Capture the cell that displays the provided text and extract its [X, Y] central coordinate. 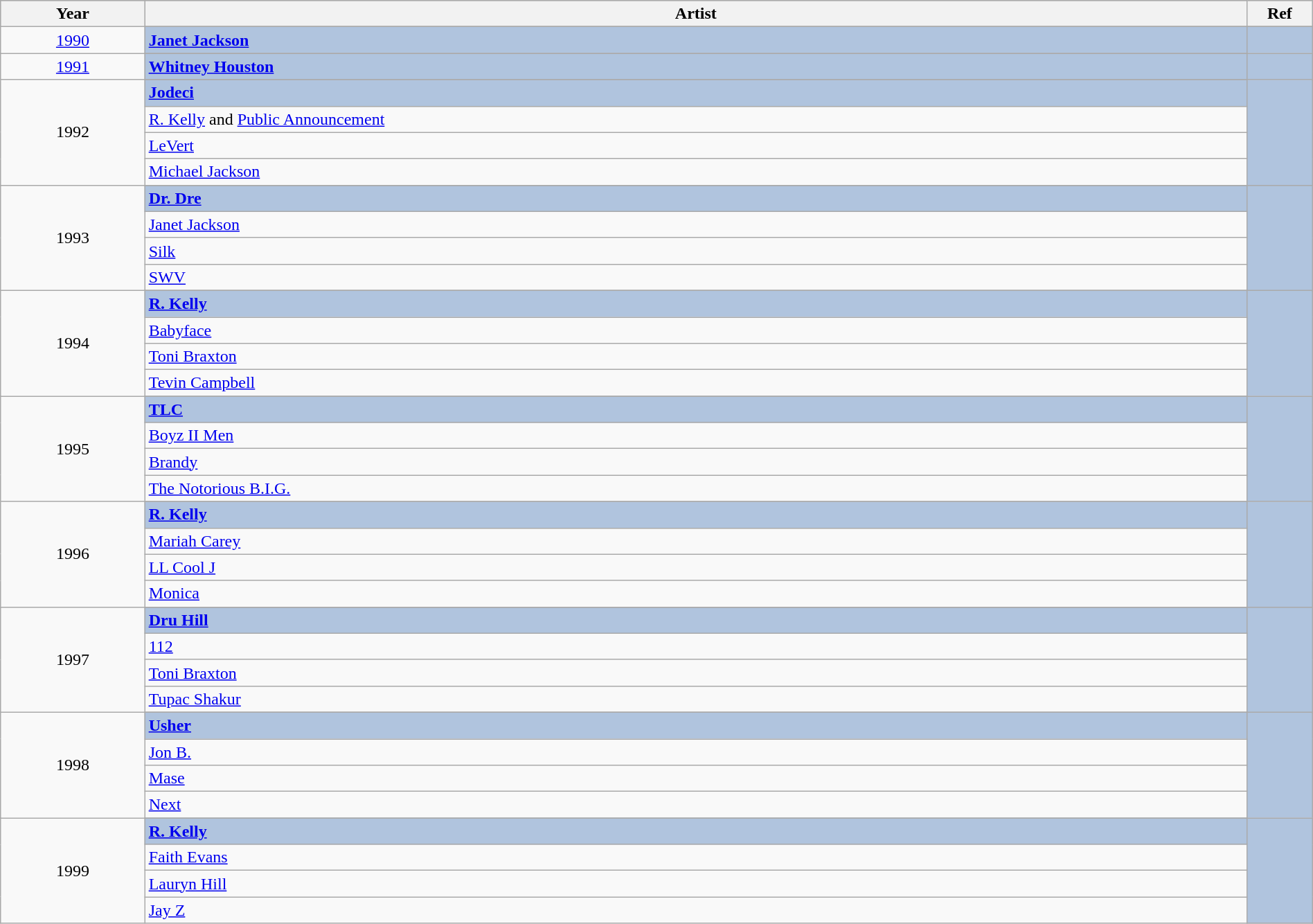
1990 [73, 40]
Artist [695, 14]
Mase [695, 779]
Mariah Carey [695, 541]
LeVert [695, 145]
Faith Evans [695, 858]
1991 [73, 66]
1992 [73, 132]
1997 [73, 659]
Brandy [695, 462]
SWV [695, 277]
Jay Z [695, 910]
LL Cool J [695, 567]
Tupac Shakur [695, 699]
R. Kelly and Public Announcement [695, 119]
1993 [73, 238]
Tevin Campbell [695, 383]
Monica [695, 594]
1996 [73, 554]
Jon B. [695, 752]
Babyface [695, 330]
Usher [695, 725]
Next [695, 805]
Silk [695, 251]
Lauryn Hill [695, 884]
Dr. Dre [695, 198]
1999 [73, 871]
Boyz II Men [695, 436]
Year [73, 14]
The Notorious B.I.G. [695, 488]
Jodeci [695, 93]
Dru Hill [695, 620]
1995 [73, 449]
Ref [1280, 14]
TLC [695, 409]
Michael Jackson [695, 172]
112 [695, 646]
1994 [73, 343]
1998 [73, 765]
Whitney Houston [695, 66]
